Output the [x, y] coordinate of the center of the cell containing the given text.  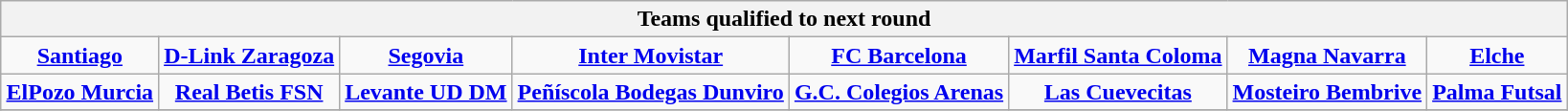
Las Cuevecitas [1118, 92]
FC Barcelona [898, 55]
Marfil Santa Coloma [1118, 55]
ElPozo Murcia [80, 92]
Peñíscola Bodegas Dunviro [651, 92]
D-Link Zaragoza [249, 55]
Real Betis FSN [249, 92]
Palma Futsal [1497, 92]
G.C. Colegios Arenas [898, 92]
Santiago [80, 55]
Mosteiro Bembrive [1327, 92]
Levante UD DM [426, 92]
Magna Navarra [1327, 55]
Inter Movistar [651, 55]
Teams qualified to next round [784, 19]
Elche [1497, 55]
Segovia [426, 55]
